Extract the [x, y] coordinate from the center of the cell holding the provided text.  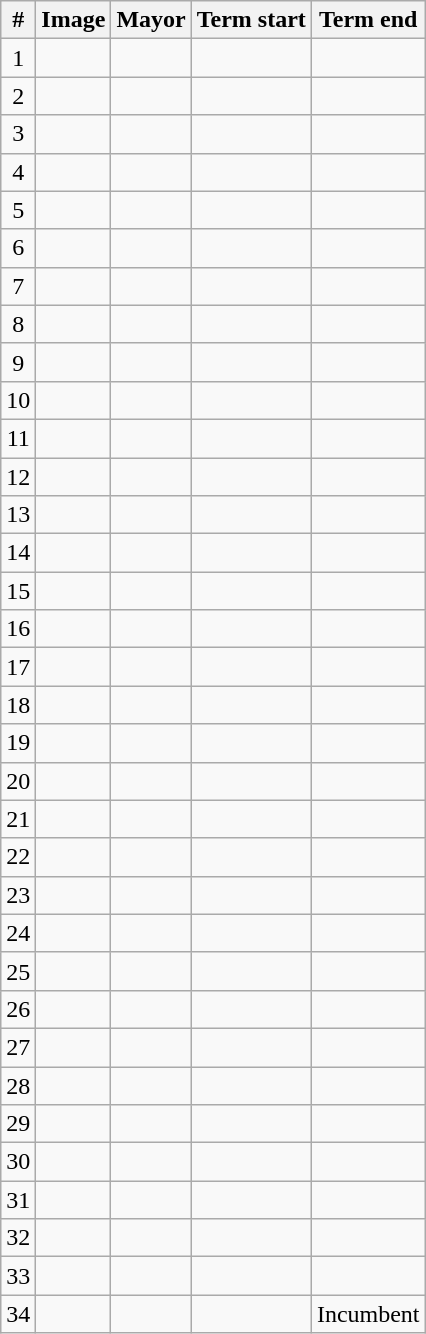
13 [18, 515]
4 [18, 172]
9 [18, 362]
7 [18, 286]
# [18, 20]
31 [18, 1200]
19 [18, 743]
10 [18, 400]
15 [18, 591]
28 [18, 1085]
3 [18, 134]
23 [18, 895]
Term start [251, 20]
14 [18, 553]
5 [18, 210]
2 [18, 96]
Mayor [151, 20]
18 [18, 705]
12 [18, 477]
25 [18, 971]
34 [18, 1314]
Image [74, 20]
11 [18, 438]
30 [18, 1162]
21 [18, 819]
16 [18, 629]
6 [18, 248]
Incumbent [368, 1314]
24 [18, 933]
Term end [368, 20]
33 [18, 1276]
26 [18, 1009]
20 [18, 781]
29 [18, 1124]
32 [18, 1238]
27 [18, 1047]
22 [18, 857]
8 [18, 324]
1 [18, 58]
17 [18, 667]
